Find where the given text appears and provide that cell's center as (x, y) coordinate. 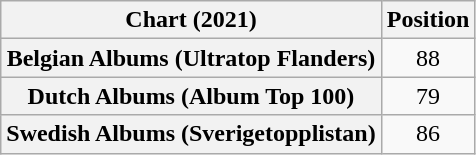
Swedish Albums (Sverigetopplistan) (191, 134)
Belgian Albums (Ultratop Flanders) (191, 58)
79 (428, 96)
86 (428, 134)
Chart (2021) (191, 20)
Position (428, 20)
88 (428, 58)
Dutch Albums (Album Top 100) (191, 96)
